Output the (X, Y) coordinate of the center of the cell containing the given text.  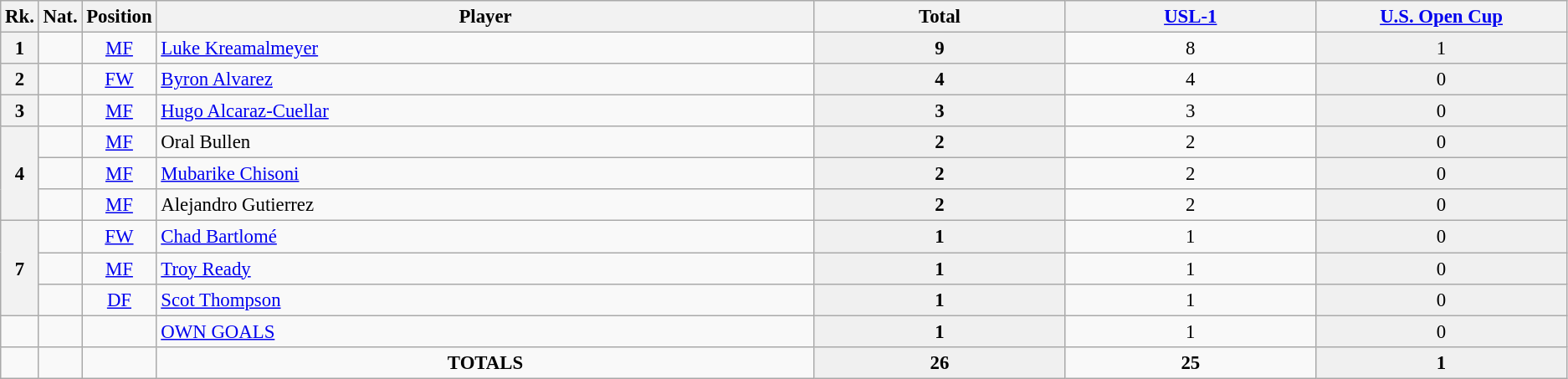
Chad Bartlomé (485, 237)
Hugo Alcaraz-Cuellar (485, 111)
7 (20, 268)
25 (1191, 362)
Position (119, 17)
OWN GOALS (485, 331)
Luke Kreamalmeyer (485, 49)
8 (1191, 49)
Nat. (60, 17)
Oral Bullen (485, 142)
Mubarike Chisoni (485, 174)
DF (119, 300)
Alejandro Gutierrez (485, 205)
USL-1 (1191, 17)
Scot Thompson (485, 300)
Total (940, 17)
Troy Ready (485, 269)
Byron Alvarez (485, 79)
TOTALS (485, 362)
26 (940, 362)
9 (940, 49)
U.S. Open Cup (1442, 17)
Rk. (20, 17)
Player (485, 17)
